Extract the (x, y) coordinate from the center of the cell holding the provided text.  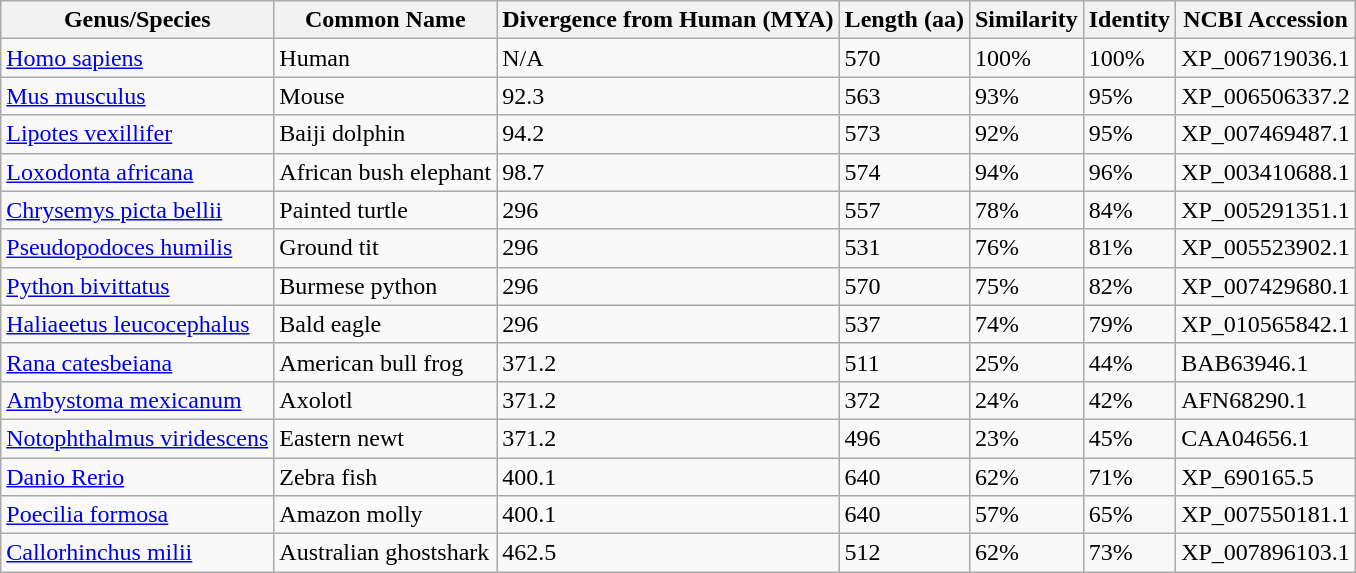
Ambystoma mexicanum (138, 400)
Callorhinchus milii (138, 553)
372 (904, 400)
Burmese python (386, 286)
N/A (668, 58)
XP_007429680.1 (1266, 286)
Lipotes vexillifer (138, 134)
Python bivittatus (138, 286)
Notophthalmus viridescens (138, 438)
Homo sapiens (138, 58)
Baiji dolphin (386, 134)
XP_006506337.2 (1266, 96)
XP_007550181.1 (1266, 515)
Eastern newt (386, 438)
74% (1026, 324)
Mouse (386, 96)
XP_005291351.1 (1266, 210)
Zebra fish (386, 477)
531 (904, 248)
XP_007896103.1 (1266, 553)
573 (904, 134)
25% (1026, 362)
79% (1129, 324)
96% (1129, 172)
African bush elephant (386, 172)
76% (1026, 248)
BAB63946.1 (1266, 362)
92% (1026, 134)
78% (1026, 210)
AFN68290.1 (1266, 400)
92.3 (668, 96)
Australian ghostshark (386, 553)
Ground tit (386, 248)
Bald eagle (386, 324)
81% (1129, 248)
462.5 (668, 553)
73% (1129, 553)
71% (1129, 477)
98.7 (668, 172)
496 (904, 438)
512 (904, 553)
XP_007469487.1 (1266, 134)
Divergence from Human (MYA) (668, 20)
XP_003410688.1 (1266, 172)
511 (904, 362)
XP_010565842.1 (1266, 324)
XP_005523902.1 (1266, 248)
Mus musculus (138, 96)
Rana catesbeiana (138, 362)
57% (1026, 515)
Danio Rerio (138, 477)
23% (1026, 438)
557 (904, 210)
82% (1129, 286)
563 (904, 96)
Poecilia formosa (138, 515)
45% (1129, 438)
Haliaeetus leucocephalus (138, 324)
93% (1026, 96)
Similarity (1026, 20)
94% (1026, 172)
Pseudopodoces humilis (138, 248)
Common Name (386, 20)
Painted turtle (386, 210)
574 (904, 172)
NCBI Accession (1266, 20)
Axolotl (386, 400)
Identity (1129, 20)
24% (1026, 400)
44% (1129, 362)
Length (aa) (904, 20)
Human (386, 58)
American bull frog (386, 362)
94.2 (668, 134)
Genus/Species (138, 20)
65% (1129, 515)
84% (1129, 210)
75% (1026, 286)
Chrysemys picta bellii (138, 210)
Amazon molly (386, 515)
XP_690165.5 (1266, 477)
XP_006719036.1 (1266, 58)
537 (904, 324)
42% (1129, 400)
Loxodonta africana (138, 172)
CAA04656.1 (1266, 438)
